Return the (X, Y) coordinate for the center point of the cell that contains the specified text.  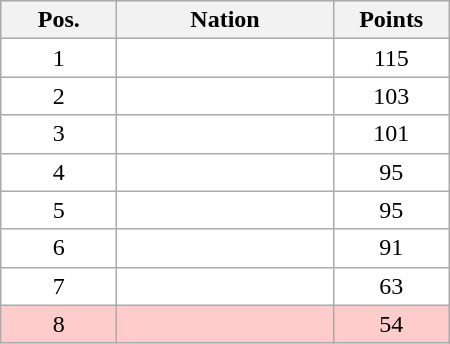
54 (391, 324)
63 (391, 286)
8 (59, 324)
2 (59, 96)
91 (391, 248)
3 (59, 134)
4 (59, 172)
103 (391, 96)
Nation (225, 20)
5 (59, 210)
1 (59, 58)
101 (391, 134)
7 (59, 286)
Points (391, 20)
6 (59, 248)
115 (391, 58)
Pos. (59, 20)
